Output the [X, Y] coordinate of the center of the cell containing the given text.  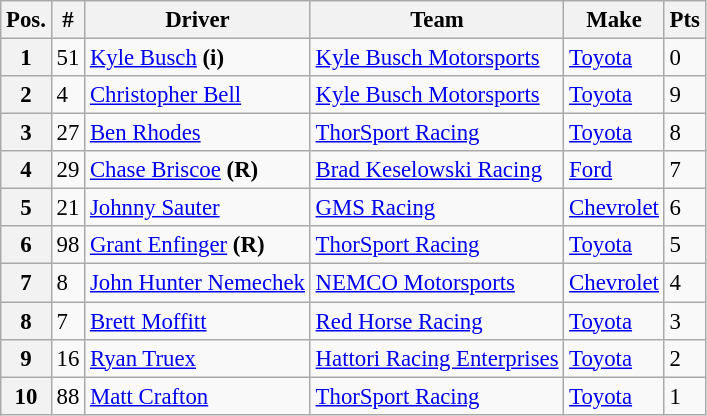
Team [437, 20]
Grant Enfinger (R) [198, 245]
Johnny Sauter [198, 208]
29 [68, 170]
27 [68, 133]
0 [684, 58]
Red Horse Racing [437, 321]
10 [26, 396]
Brett Moffitt [198, 321]
NEMCO Motorsports [437, 283]
Ryan Truex [198, 358]
John Hunter Nemechek [198, 283]
Pts [684, 20]
# [68, 20]
16 [68, 358]
Matt Crafton [198, 396]
Make [614, 20]
Ben Rhodes [198, 133]
98 [68, 245]
Driver [198, 20]
Kyle Busch (i) [198, 58]
88 [68, 396]
Christopher Bell [198, 95]
21 [68, 208]
Hattori Racing Enterprises [437, 358]
Pos. [26, 20]
Brad Keselowski Racing [437, 170]
GMS Racing [437, 208]
Ford [614, 170]
51 [68, 58]
Chase Briscoe (R) [198, 170]
